Return the [x, y] coordinate for the center point of the cell that contains the specified text.  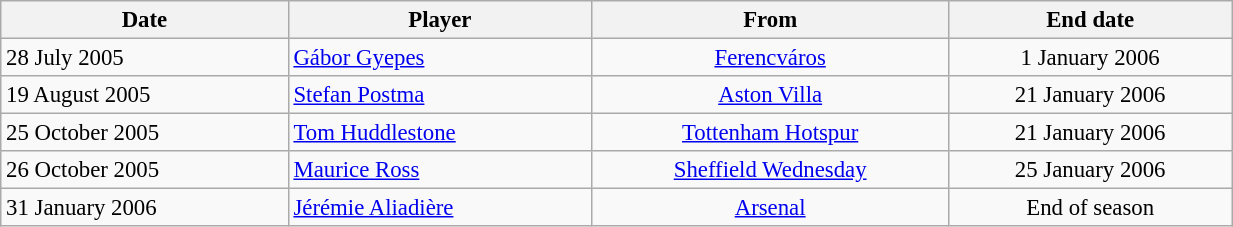
Sheffield Wednesday [770, 170]
Player [440, 20]
Tom Huddlestone [440, 133]
28 July 2005 [144, 58]
Jérémie Aliadière [440, 208]
End of season [1090, 208]
Arsenal [770, 208]
Tottenham Hotspur [770, 133]
19 August 2005 [144, 95]
End date [1090, 20]
25 January 2006 [1090, 170]
Stefan Postma [440, 95]
1 January 2006 [1090, 58]
Maurice Ross [440, 170]
31 January 2006 [144, 208]
Gábor Gyepes [440, 58]
From [770, 20]
26 October 2005 [144, 170]
25 October 2005 [144, 133]
Aston Villa [770, 95]
Ferencváros [770, 58]
Date [144, 20]
